Find where the given text appears and provide that cell's center as (x, y) coordinate. 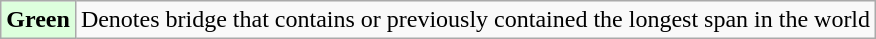
Denotes bridge that contains or previously contained the longest span in the world (475, 20)
Green (38, 20)
